Scan for the cell matching the given text and deliver its [x, y] coordinate at center. 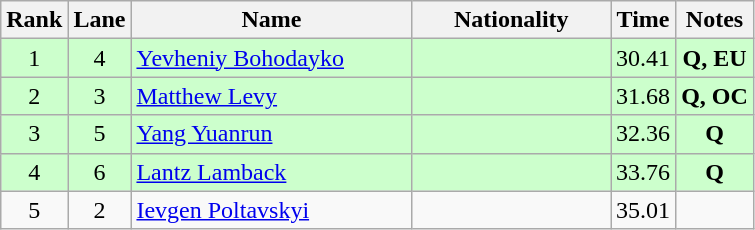
Nationality [512, 20]
Q, EU [715, 58]
32.36 [644, 134]
30.41 [644, 58]
6 [100, 172]
1 [34, 58]
33.76 [644, 172]
Yang Yuanrun [272, 134]
Time [644, 20]
Matthew Levy [272, 96]
31.68 [644, 96]
35.01 [644, 210]
Name [272, 20]
Lane [100, 20]
Rank [34, 20]
Q, OC [715, 96]
Notes [715, 20]
Yevheniy Bohodayko [272, 58]
Ievgen Poltavskyi [272, 210]
Lantz Lamback [272, 172]
